Output the (x, y) coordinate of the center of the cell containing the given text.  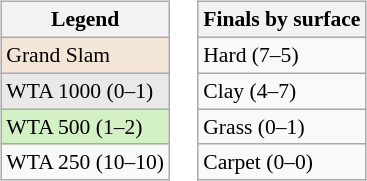
Grass (0–1) (282, 127)
WTA 500 (1–2) (85, 127)
Grand Slam (85, 55)
Hard (7–5) (282, 55)
WTA 250 (10–10) (85, 162)
WTA 1000 (0–1) (85, 91)
Clay (4–7) (282, 91)
Carpet (0–0) (282, 162)
Finals by surface (282, 20)
Legend (85, 20)
